Find where the given text appears and provide that cell's center as (X, Y) coordinate. 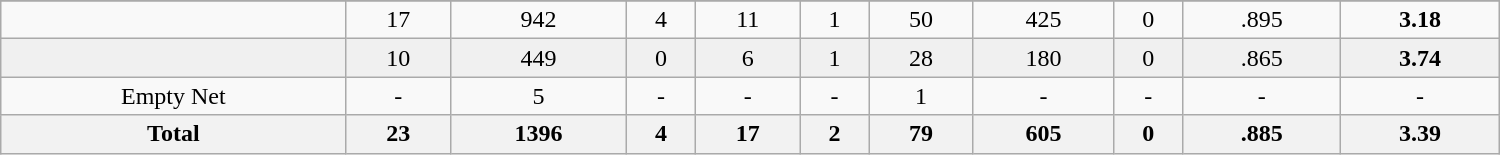
1396 (538, 134)
425 (1043, 20)
23 (398, 134)
605 (1043, 134)
2 (834, 134)
11 (748, 20)
.895 (1262, 20)
.865 (1262, 58)
79 (922, 134)
180 (1043, 58)
942 (538, 20)
28 (922, 58)
449 (538, 58)
3.74 (1420, 58)
Empty Net (174, 96)
3.39 (1420, 134)
3.18 (1420, 20)
50 (922, 20)
Total (174, 134)
10 (398, 58)
.885 (1262, 134)
5 (538, 96)
6 (748, 58)
